Output the (x, y) coordinate of the center of the cell containing the given text.  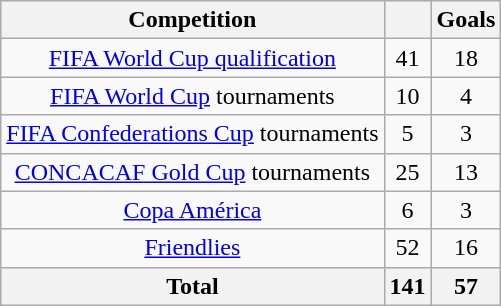
Copa América (192, 210)
41 (408, 58)
52 (408, 248)
FIFA World Cup qualification (192, 58)
Goals (466, 20)
5 (408, 134)
FIFA World Cup tournaments (192, 96)
Competition (192, 20)
13 (466, 172)
16 (466, 248)
18 (466, 58)
Friendlies (192, 248)
4 (466, 96)
10 (408, 96)
57 (466, 286)
CONCACAF Gold Cup tournaments (192, 172)
FIFA Confederations Cup tournaments (192, 134)
141 (408, 286)
6 (408, 210)
25 (408, 172)
Total (192, 286)
